Determine the [X, Y] coordinate at the center of the cell enclosing the given text.  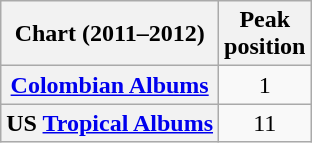
Chart (2011–2012) [110, 34]
US Tropical Albums [110, 123]
Peakposition [265, 34]
11 [265, 123]
1 [265, 85]
Colombian Albums [110, 85]
